Locate the cell with the specified text and output its (X, Y) center coordinate. 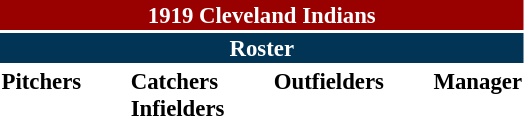
1919 Cleveland Indians (262, 15)
Roster (262, 48)
